Determine the (x, y) coordinate at the center of the cell enclosing the given text.  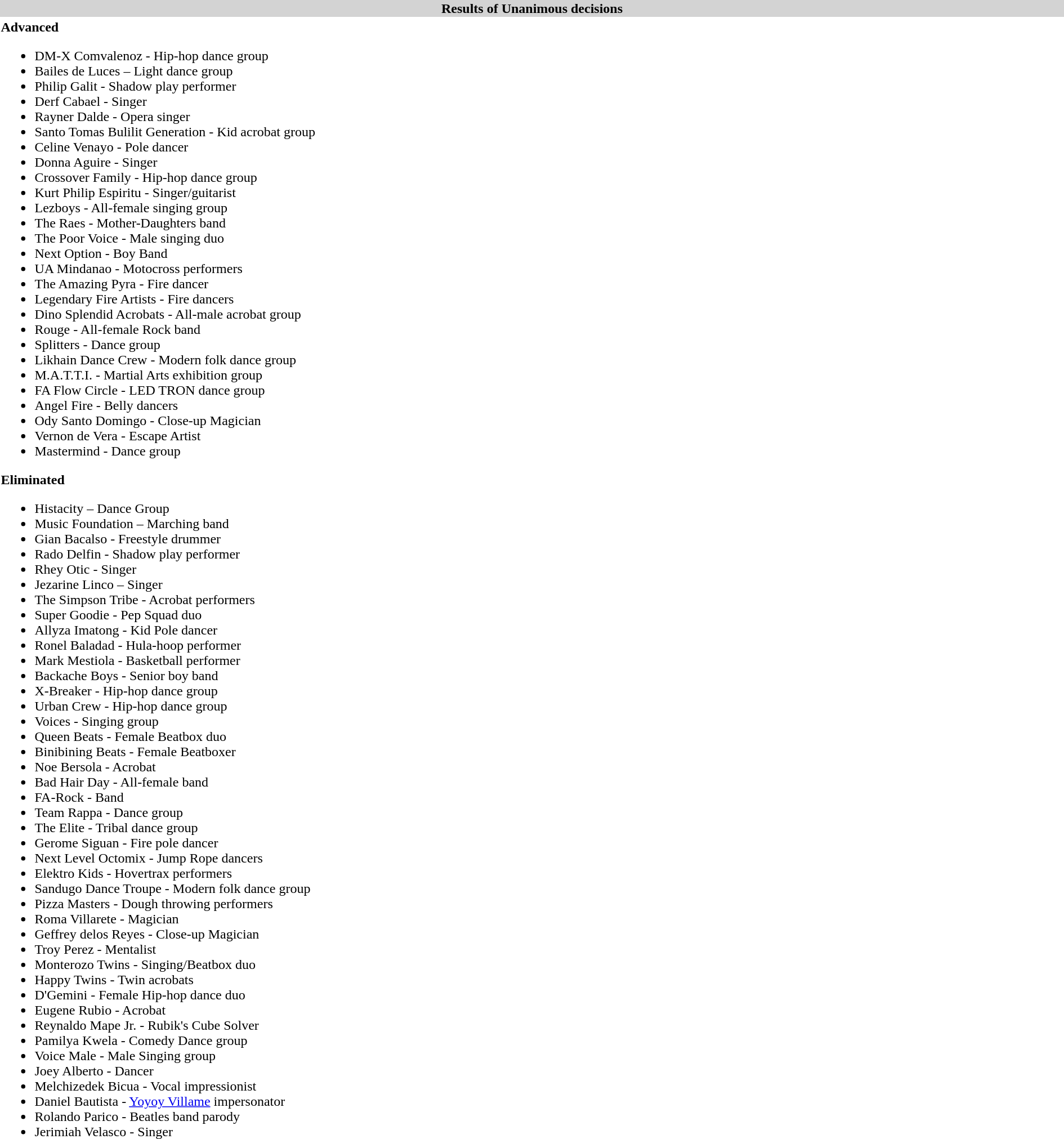
Results of Unanimous decisions (532, 8)
